Capture the cell that displays the provided text and extract its (x, y) central coordinate. 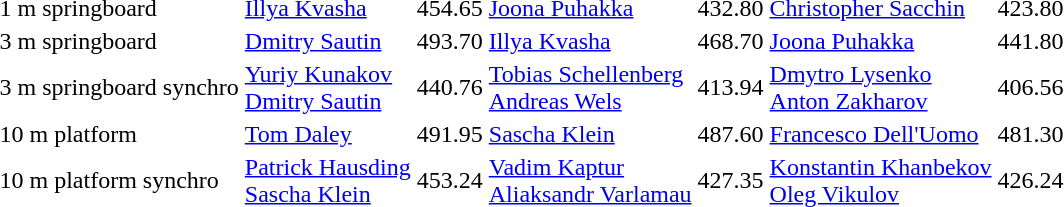
Joona Puhakka (880, 41)
Yuriy KunakovDmitry Sautin (328, 88)
Francesco Dell'Uomo (880, 134)
440.76 (450, 88)
Tobias SchellenbergAndreas Wels (590, 88)
Dmitry Sautin (328, 41)
491.95 (450, 134)
493.70 (450, 41)
Dmytro LysenkoAnton Zakharov (880, 88)
487.60 (730, 134)
Illya Kvasha (590, 41)
468.70 (730, 41)
413.94 (730, 88)
Sascha Klein (590, 134)
Tom Daley (328, 134)
